Output the (x, y) coordinate of the center of the cell containing the given text.  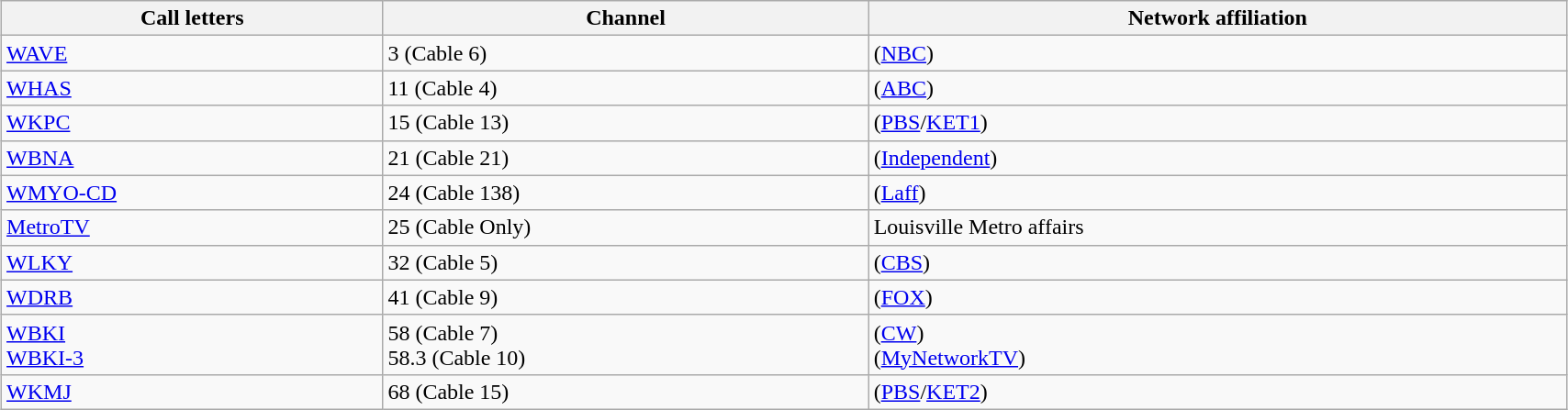
WBNA (193, 158)
(CW)(MyNetworkTV) (1217, 345)
(PBS/KET1) (1217, 123)
MetroTV (193, 227)
32 (Cable 5) (626, 262)
Louisville Metro affairs (1217, 227)
41 (Cable 9) (626, 297)
25 (Cable Only) (626, 227)
24 (Cable 138) (626, 193)
WAVE (193, 53)
15 (Cable 13) (626, 123)
68 (Cable 15) (626, 392)
(FOX) (1217, 297)
(Laff) (1217, 193)
(PBS/KET2) (1217, 392)
Network affiliation (1217, 18)
(Independent) (1217, 158)
WKMJ (193, 392)
21 (Cable 21) (626, 158)
WMYO-CD (193, 193)
WBKIWBKI-3 (193, 345)
(CBS) (1217, 262)
(ABC) (1217, 88)
3 (Cable 6) (626, 53)
WLKY (193, 262)
WKPC (193, 123)
Call letters (193, 18)
Channel (626, 18)
WHAS (193, 88)
(NBC) (1217, 53)
58 (Cable 7)58.3 (Cable 10) (626, 345)
11 (Cable 4) (626, 88)
WDRB (193, 297)
